Determine the (X, Y) coordinate at the center of the cell enclosing the given text.  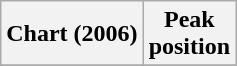
Chart (2006) (72, 34)
Peakposition (189, 34)
